Output the (x, y) coordinate of the center of the cell containing the given text.  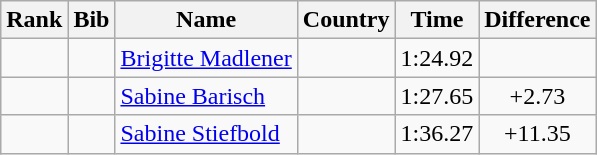
Name (206, 20)
Bib (92, 20)
Sabine Barisch (206, 96)
Time (437, 20)
+2.73 (538, 96)
1:24.92 (437, 58)
1:36.27 (437, 134)
Rank (34, 20)
Sabine Stiefbold (206, 134)
Brigitte Madlener (206, 58)
Difference (538, 20)
1:27.65 (437, 96)
Country (346, 20)
+11.35 (538, 134)
